Find where the given text appears and provide that cell's center as (x, y) coordinate. 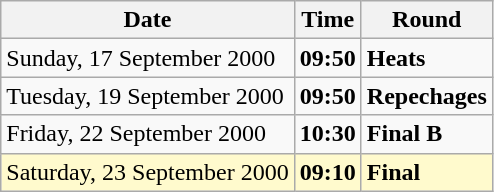
Final B (426, 134)
Final (426, 172)
Heats (426, 58)
Round (426, 20)
Repechages (426, 96)
Saturday, 23 September 2000 (148, 172)
Time (328, 20)
Friday, 22 September 2000 (148, 134)
Sunday, 17 September 2000 (148, 58)
Tuesday, 19 September 2000 (148, 96)
10:30 (328, 134)
09:10 (328, 172)
Date (148, 20)
